Locate the cell with the specified text and output its (x, y) center coordinate. 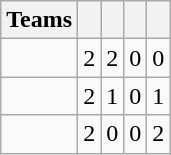
Teams (40, 20)
